Return (x, y) of the center of cell containing provided text 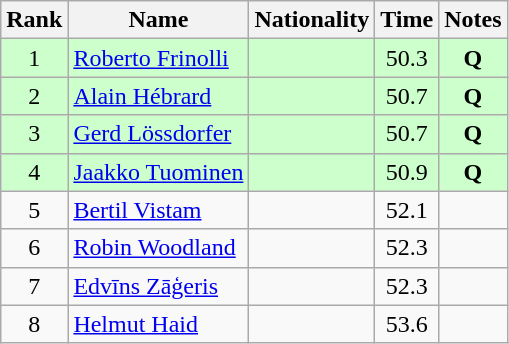
Notes (473, 20)
Edvīns Zāģeris (158, 286)
50.3 (407, 58)
Roberto Frinolli (158, 58)
52.1 (407, 210)
3 (34, 134)
Jaakko Tuominen (158, 172)
Alain Hébrard (158, 96)
6 (34, 248)
Rank (34, 20)
Time (407, 20)
7 (34, 286)
5 (34, 210)
4 (34, 172)
53.6 (407, 324)
Robin Woodland (158, 248)
Name (158, 20)
50.9 (407, 172)
1 (34, 58)
Helmut Haid (158, 324)
Bertil Vistam (158, 210)
8 (34, 324)
2 (34, 96)
Gerd Lössdorfer (158, 134)
Nationality (312, 20)
